Determine the [X, Y] coordinate at the center of the cell enclosing the given text.  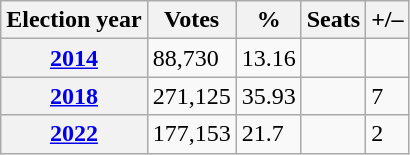
2 [388, 134]
13.16 [268, 58]
7 [388, 96]
177,153 [192, 134]
35.93 [268, 96]
88,730 [192, 58]
2014 [74, 58]
21.7 [268, 134]
Seats [333, 20]
2022 [74, 134]
% [268, 20]
Votes [192, 20]
2018 [74, 96]
Election year [74, 20]
271,125 [192, 96]
+/– [388, 20]
